Output the [x, y] coordinate of the center of the cell containing the given text.  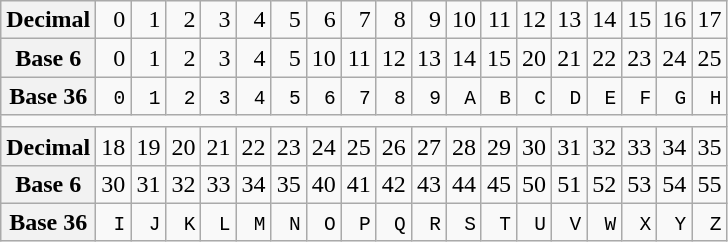
S [464, 222]
R [428, 222]
G [674, 96]
Z [710, 222]
M [254, 222]
K [184, 222]
B [498, 96]
42 [394, 184]
28 [464, 146]
L [218, 222]
Y [674, 222]
52 [604, 184]
50 [534, 184]
26 [394, 146]
N [288, 222]
I [114, 222]
E [604, 96]
F [640, 96]
18 [114, 146]
41 [358, 184]
19 [148, 146]
P [358, 222]
H [710, 96]
44 [464, 184]
40 [324, 184]
53 [640, 184]
27 [428, 146]
W [604, 222]
16 [674, 20]
55 [710, 184]
54 [674, 184]
C [534, 96]
V [570, 222]
A [464, 96]
X [640, 222]
D [570, 96]
J [148, 222]
U [534, 222]
O [324, 222]
45 [498, 184]
17 [710, 20]
51 [570, 184]
Q [394, 222]
29 [498, 146]
T [498, 222]
43 [428, 184]
